Provide the [x, y] coordinate of the cell's center where the given text is located.  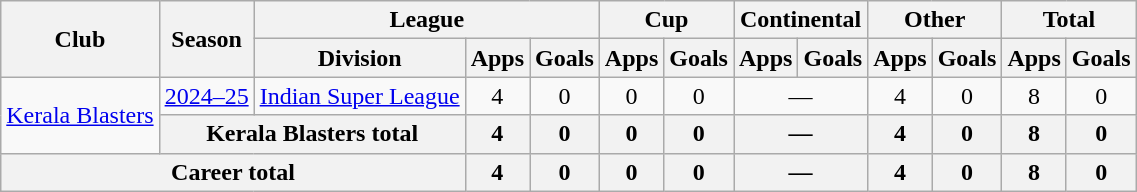
Kerala Blasters total [312, 134]
League [426, 20]
Club [80, 39]
Kerala Blasters [80, 115]
Indian Super League [360, 96]
Total [1069, 20]
Division [360, 58]
Cup [666, 20]
Other [935, 20]
Season [206, 39]
Career total [233, 172]
2024–25 [206, 96]
Continental [801, 20]
